Determine the (X, Y) coordinate at the center of the cell enclosing the given text.  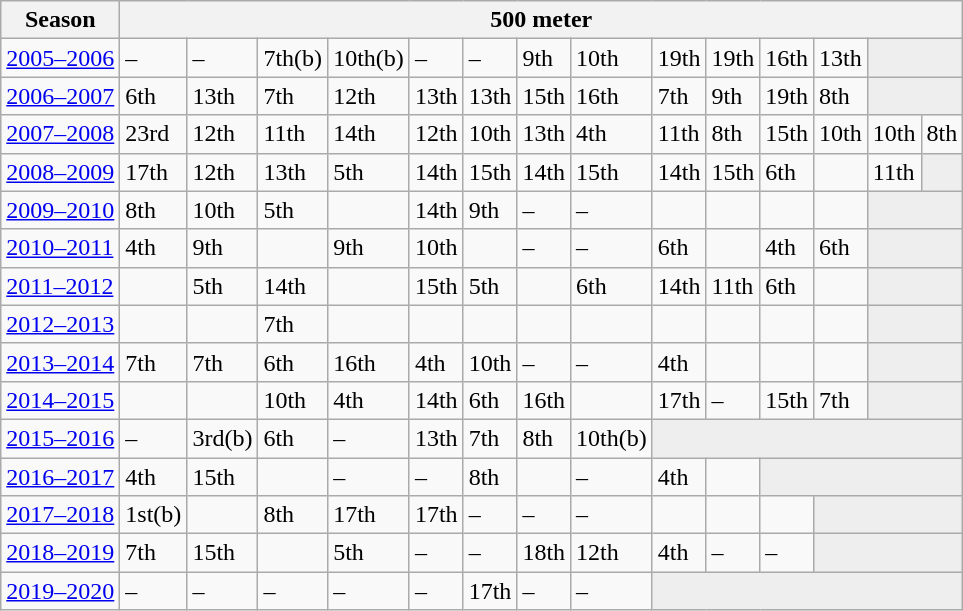
18th (544, 553)
2018–2019 (60, 553)
2009–2010 (60, 210)
2014–2015 (60, 400)
2019–2020 (60, 591)
1st(b) (154, 515)
2010–2011 (60, 248)
2006–2007 (60, 96)
2005–2006 (60, 58)
2013–2014 (60, 362)
2016–2017 (60, 477)
3rd(b) (222, 438)
500 meter (542, 20)
2007–2008 (60, 134)
23rd (154, 134)
2012–2013 (60, 324)
7th(b) (293, 58)
2015–2016 (60, 438)
Season (60, 20)
2008–2009 (60, 172)
2011–2012 (60, 286)
2017–2018 (60, 515)
